For the text-containing cell, return its midpoint in [X, Y] coordinate format. 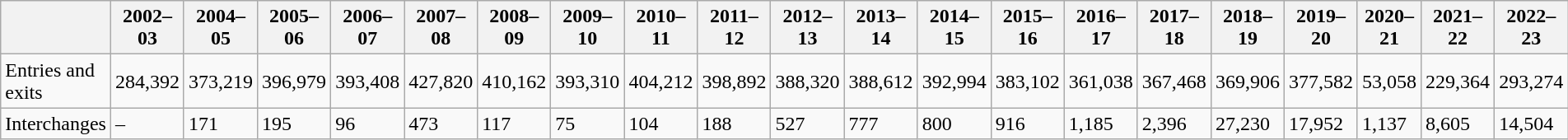
171 [221, 124]
373,219 [221, 81]
– [147, 124]
396,979 [295, 81]
293,274 [1532, 81]
2005–06 [295, 28]
392,994 [954, 81]
393,310 [588, 81]
2010–11 [660, 28]
367,468 [1174, 81]
284,392 [147, 81]
8,605 [1458, 124]
96 [367, 124]
916 [1028, 124]
2,396 [1174, 124]
188 [735, 124]
229,364 [1458, 81]
2017–18 [1174, 28]
75 [588, 124]
388,320 [807, 81]
104 [660, 124]
2009–10 [588, 28]
Interchanges [56, 124]
14,504 [1532, 124]
369,906 [1247, 81]
2020–21 [1388, 28]
2006–07 [367, 28]
2016–17 [1100, 28]
2015–16 [1028, 28]
800 [954, 124]
Entries and exits [56, 81]
2002–03 [147, 28]
195 [295, 124]
117 [514, 124]
1,185 [1100, 124]
2007–08 [441, 28]
777 [881, 124]
383,102 [1028, 81]
410,162 [514, 81]
427,820 [441, 81]
2018–19 [1247, 28]
398,892 [735, 81]
2013–14 [881, 28]
2019–20 [1321, 28]
2004–05 [221, 28]
404,212 [660, 81]
377,582 [1321, 81]
17,952 [1321, 124]
388,612 [881, 81]
2011–12 [735, 28]
27,230 [1247, 124]
2008–09 [514, 28]
53,058 [1388, 81]
361,038 [1100, 81]
2012–13 [807, 28]
473 [441, 124]
1,137 [1388, 124]
2014–15 [954, 28]
2021–22 [1458, 28]
393,408 [367, 81]
2022–23 [1532, 28]
527 [807, 124]
